Scan for the cell matching the given text and deliver its [x, y] coordinate at center. 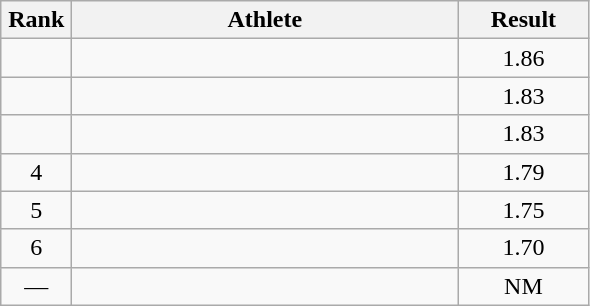
Athlete [265, 20]
NM [524, 286]
1.79 [524, 172]
1.75 [524, 210]
6 [36, 248]
1.70 [524, 248]
— [36, 286]
1.86 [524, 58]
Result [524, 20]
Rank [36, 20]
4 [36, 172]
5 [36, 210]
